For the text-containing cell, return its midpoint in (x, y) coordinate format. 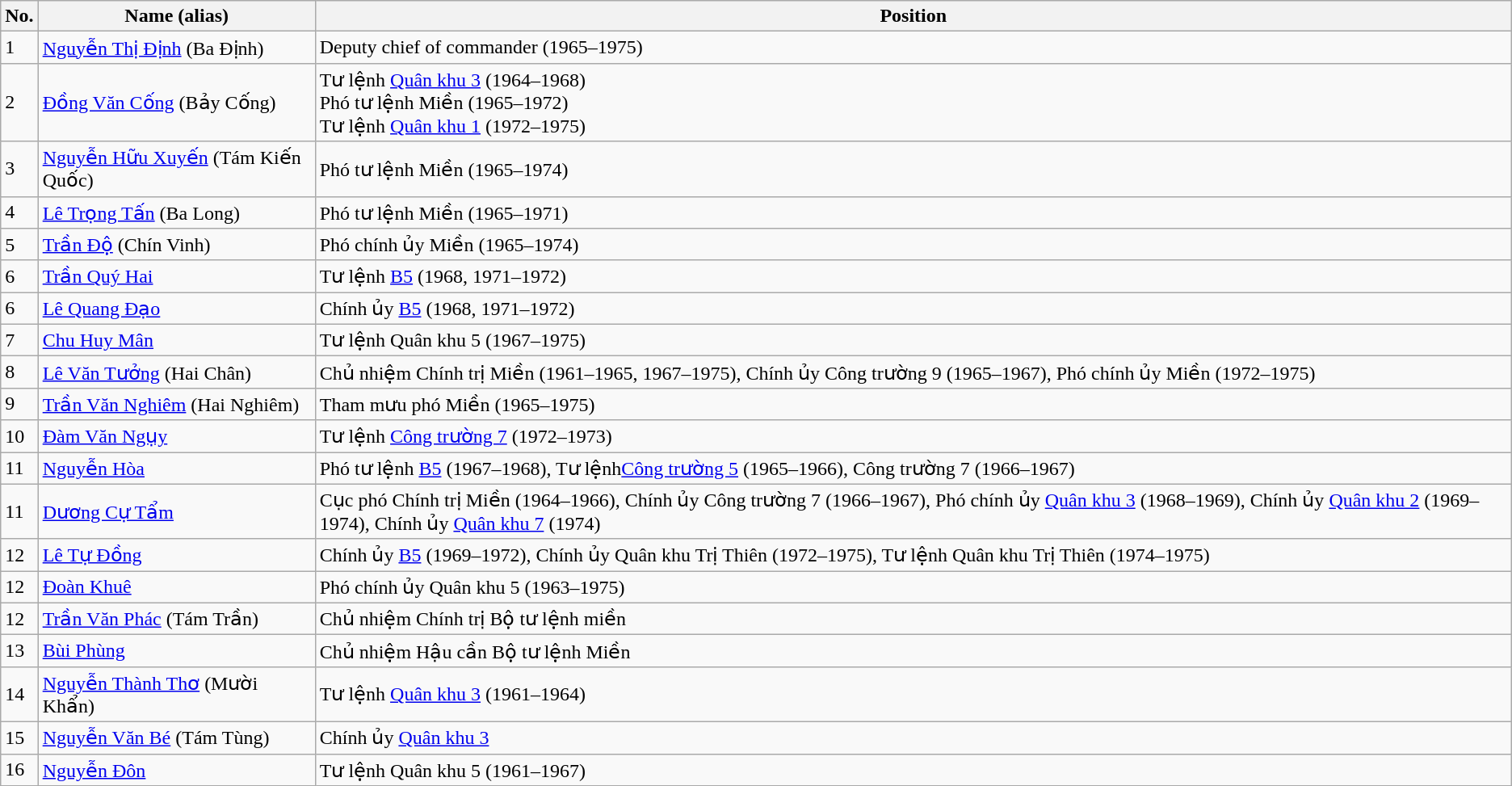
Chu Huy Mân (176, 340)
Lê Quang Đạo (176, 309)
5 (19, 245)
Phó tư lệnh Miền (1965–1971) (913, 212)
Nguyễn Thành Thơ (Mười Khẩn) (176, 694)
16 (19, 770)
4 (19, 212)
15 (19, 738)
9 (19, 404)
Lê Tự Đồng (176, 555)
3 (19, 169)
Position (913, 16)
Nguyễn Đôn (176, 770)
Tư lệnh Quân khu 5 (1961–1967) (913, 770)
Dương Cự Tẩm (176, 511)
Đàm Văn Ngụy (176, 436)
13 (19, 651)
Phó chính ủy Quân khu 5 (1963–1975) (913, 587)
Nguyễn Hữu Xuyến (Tám Kiến Quốc) (176, 169)
Trần Quý Hai (176, 276)
7 (19, 340)
Nguyễn Hòa (176, 469)
Lê Trọng Tấn (Ba Long) (176, 212)
Chủ nhiệm Chính trị Bộ tư lệnh miền (913, 619)
14 (19, 694)
Tham mưu phó Miền (1965–1975) (913, 404)
No. (19, 16)
Tư lệnh Công trường 7 (1972–1973) (913, 436)
2 (19, 102)
Deputy chief of commander (1965–1975) (913, 48)
Tư lệnh B5 (1968, 1971–1972) (913, 276)
Nguyễn Văn Bé (Tám Tùng) (176, 738)
Tư lệnh Quân khu 3 (1961–1964) (913, 694)
Đoàn Khuê (176, 587)
1 (19, 48)
Trần Văn Nghiêm (Hai Nghiêm) (176, 404)
Chính ủy B5 (1968, 1971–1972) (913, 309)
Lê Văn Tưởng (Hai Chân) (176, 372)
Phó tư lệnh B5 (1967–1968), Tư lệnhCông trường 5 (1965–1966), Công trường 7 (1966–1967) (913, 469)
Chính ủy Quân khu 3 (913, 738)
Tư lệnh Quân khu 5 (1967–1975) (913, 340)
10 (19, 436)
Phó tư lệnh Miền (1965–1974) (913, 169)
Nguyễn Thị Định (Ba Định) (176, 48)
Chủ nhiệm Chính trị Miền (1961–1965, 1967–1975), Chính ủy Công trường 9 (1965–1967), Phó chính ủy Miền (1972–1975) (913, 372)
Chủ nhiệm Hậu cần Bộ tư lệnh Miền (913, 651)
Phó chính ủy Miền (1965–1974) (913, 245)
Name (alias) (176, 16)
Trần Văn Phác (Tám Trần) (176, 619)
Tư lệnh Quân khu 3 (1964–1968) Phó tư lệnh Miền (1965–1972) Tư lệnh Quân khu 1 (1972–1975) (913, 102)
Trần Độ (Chín Vinh) (176, 245)
Chính ủy B5 (1969–1972), Chính ủy Quân khu Trị Thiên (1972–1975), Tư lệnh Quân khu Trị Thiên (1974–1975) (913, 555)
Đồng Văn Cống (Bảy Cống) (176, 102)
8 (19, 372)
Bùi Phùng (176, 651)
